Output the [x, y] coordinate of the center of the cell containing the given text.  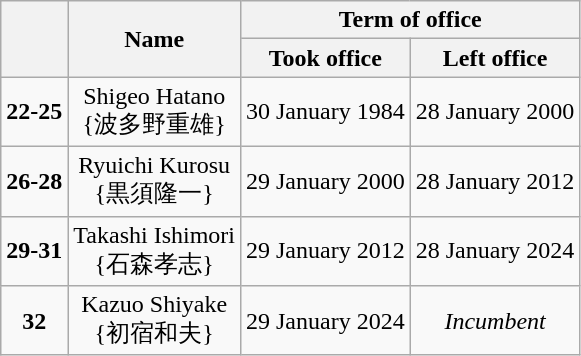
28 January 2012 [495, 181]
Left office [495, 58]
28 January 2024 [495, 251]
Ryuichi Kurosu{黒須隆一} [154, 181]
Shigeo Hatano{波多野重雄} [154, 112]
22-25 [34, 112]
29-31 [34, 251]
28 January 2000 [495, 112]
Took office [325, 58]
Term of office [410, 20]
30 January 1984 [325, 112]
29 January 2000 [325, 181]
Name [154, 39]
29 January 2012 [325, 251]
Kazuo Shiyake{初宿和夫} [154, 321]
Incumbent [495, 321]
32 [34, 321]
26-28 [34, 181]
29 January 2024 [325, 321]
Takashi Ishimori{石森孝志} [154, 251]
